Pinpoint the cell where the given text exists, returning its (X, Y) midpoint coordinate. 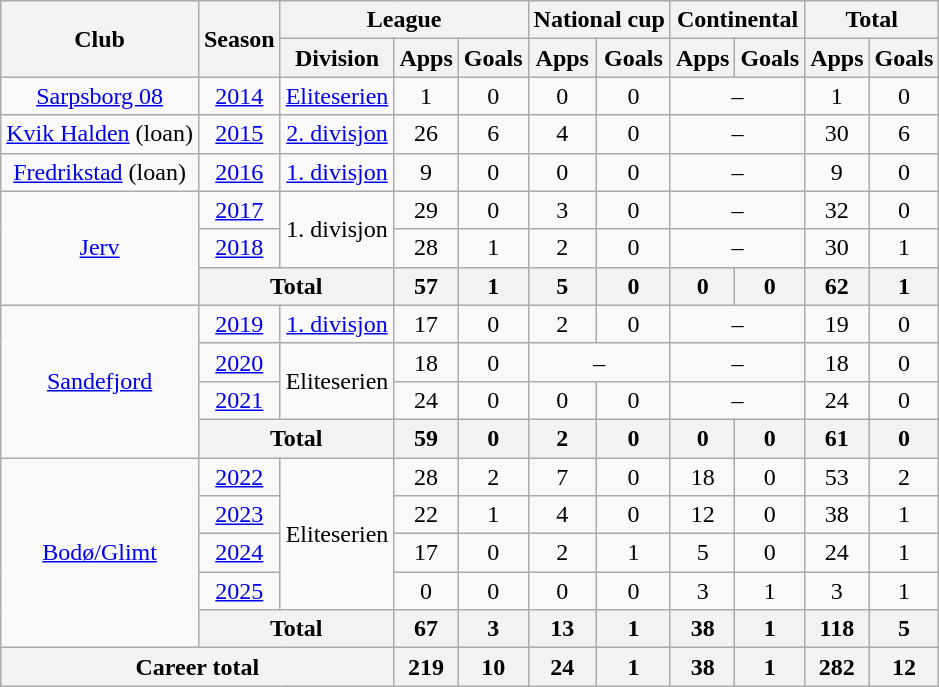
22 (426, 515)
2016 (239, 172)
2015 (239, 134)
59 (426, 438)
2025 (239, 591)
2014 (239, 96)
Division (337, 58)
29 (426, 210)
Bodø/Glimt (100, 553)
Continental (737, 20)
Sarpsborg 08 (100, 96)
53 (837, 477)
32 (837, 210)
Season (239, 39)
118 (837, 629)
2017 (239, 210)
Kvik Halden (loan) (100, 134)
282 (837, 667)
10 (493, 667)
7 (562, 477)
2. divisjon (337, 134)
Sandefjord (100, 381)
Jerv (100, 248)
2021 (239, 400)
13 (562, 629)
League (404, 20)
61 (837, 438)
2019 (239, 324)
2022 (239, 477)
67 (426, 629)
62 (837, 286)
2024 (239, 553)
2018 (239, 248)
Fredrikstad (loan) (100, 172)
National cup (599, 20)
26 (426, 134)
219 (426, 667)
57 (426, 286)
2020 (239, 362)
Career total (198, 667)
2023 (239, 515)
Club (100, 39)
19 (837, 324)
